Return [X, Y] of the center of cell containing provided text 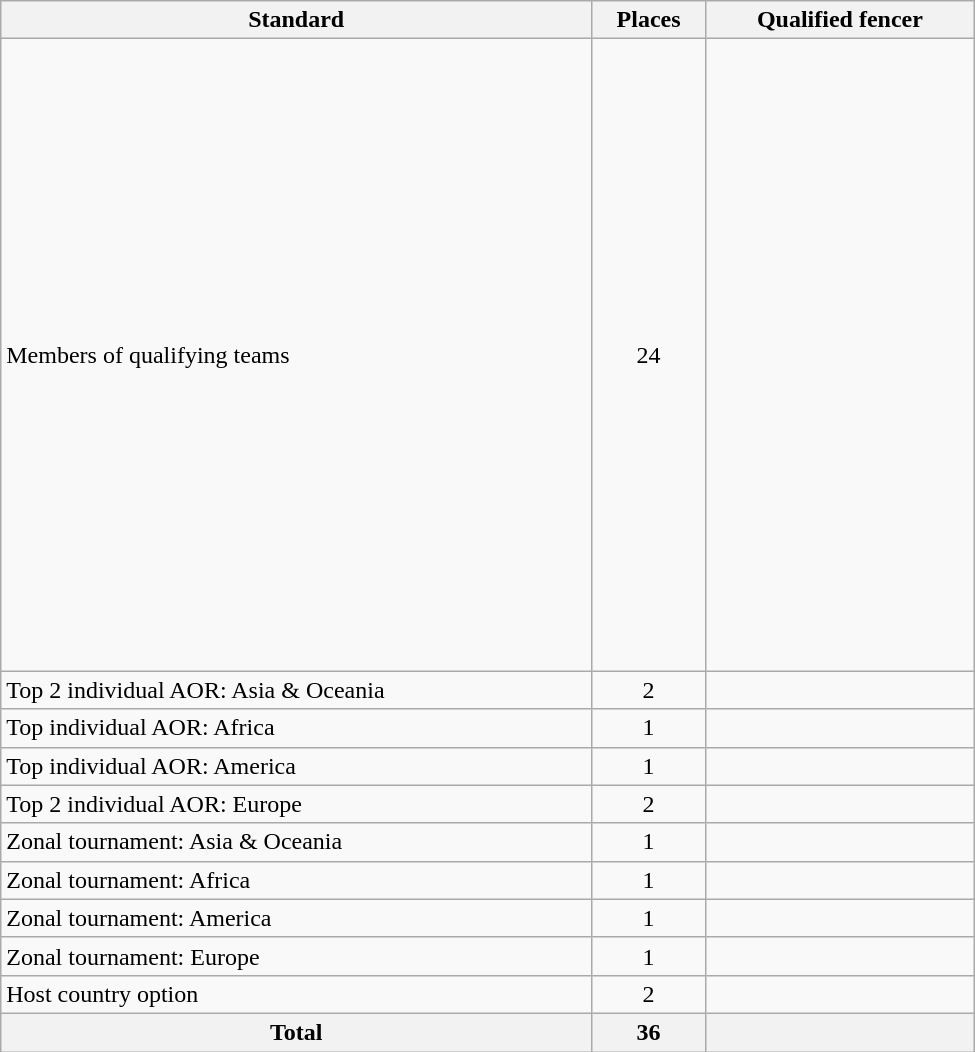
Qualified fencer [840, 20]
Top 2 individual AOR: Europe [296, 804]
Places [649, 20]
Standard [296, 20]
Zonal tournament: Africa [296, 880]
Top individual AOR: America [296, 766]
36 [649, 1032]
Top 2 individual AOR: Asia & Oceania [296, 690]
Zonal tournament: Asia & Oceania [296, 842]
Zonal tournament: America [296, 918]
24 [649, 355]
Total [296, 1032]
Host country option [296, 994]
Zonal tournament: Europe [296, 956]
Members of qualifying teams [296, 355]
Top individual AOR: Africa [296, 728]
